For the text-containing cell, return its midpoint in [X, Y] coordinate format. 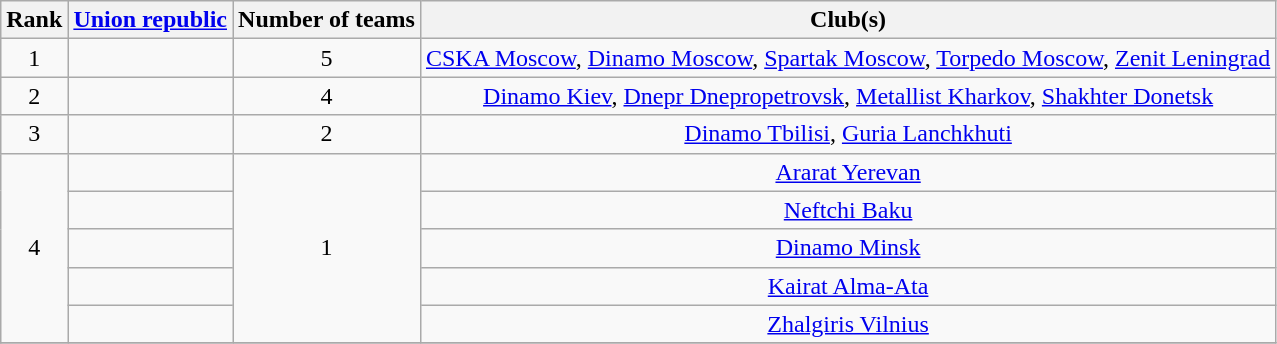
Neftchi Baku [848, 210]
Club(s) [848, 20]
Dinamo Minsk [848, 248]
Union republic [150, 20]
3 [34, 134]
Rank [34, 20]
Zhalgiris Vilnius [848, 324]
5 [327, 58]
Ararat Yerevan [848, 172]
CSKA Moscow, Dinamo Moscow, Spartak Moscow, Torpedo Moscow, Zenit Leningrad [848, 58]
Dinamo Tbilisi, Guria Lanchkhuti [848, 134]
Kairat Alma-Ata [848, 286]
Dinamo Kiev, Dnepr Dnepropetrovsk, Metallist Kharkov, Shakhter Donetsk [848, 96]
Number of teams [327, 20]
